Identify which cell holds the provided text, then report its (x, y) central coordinate. 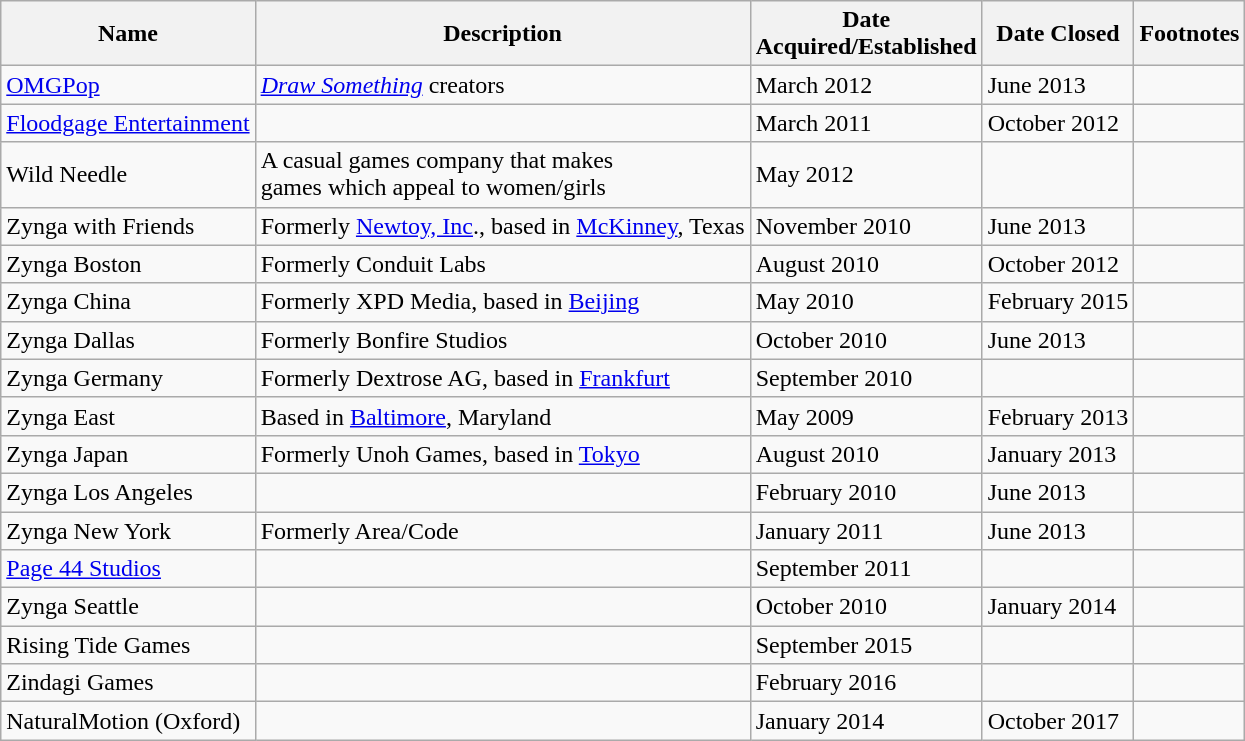
Zynga with Friends (128, 226)
Footnotes (1190, 34)
Name (128, 34)
Floodgage Entertainment (128, 123)
Zynga New York (128, 531)
May 2009 (866, 416)
September 2010 (866, 378)
October 2017 (1058, 721)
Formerly Area/Code (502, 531)
Zynga Boston (128, 264)
February 2010 (866, 492)
Formerly Conduit Labs (502, 264)
Formerly Newtoy, Inc., based in McKinney, Texas (502, 226)
February 2015 (1058, 302)
May 2012 (866, 174)
Zindagi Games (128, 683)
September 2011 (866, 569)
Draw Something creators (502, 85)
Description (502, 34)
Zynga Seattle (128, 607)
Formerly XPD Media, based in Beijing (502, 302)
January 2013 (1058, 454)
November 2010 (866, 226)
Rising Tide Games (128, 645)
February 2016 (866, 683)
September 2015 (866, 645)
May 2010 (866, 302)
Based in Baltimore, Maryland (502, 416)
NaturalMotion (Oxford) (128, 721)
OMGPop (128, 85)
February 2013 (1058, 416)
Zynga Germany (128, 378)
Date Closed (1058, 34)
Zynga Dallas (128, 340)
Formerly Unoh Games, based in Tokyo (502, 454)
March 2012 (866, 85)
Formerly Dextrose AG, based in Frankfurt (502, 378)
March 2011 (866, 123)
Zynga Japan (128, 454)
Zynga East (128, 416)
Page 44 Studios (128, 569)
Zynga Los Angeles (128, 492)
Formerly Bonfire Studios (502, 340)
Zynga China (128, 302)
A casual games company that makesgames which appeal to women/girls (502, 174)
DateAcquired/Established (866, 34)
Wild Needle (128, 174)
January 2011 (866, 531)
